Determine the [x, y] coordinate at the center of the cell enclosing the given text.  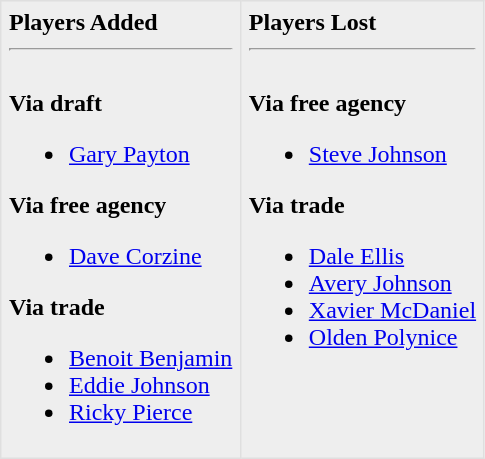
Players Added Via draftGary PaytonVia free agencyDave CorzineVia tradeBenoit BenjaminEddie JohnsonRicky Pierce [121, 230]
Players Lost Via free agencySteve JohnsonVia tradeDale EllisAvery JohnsonXavier McDanielOlden Polynice [363, 230]
